Output the [x, y] coordinate of the center of the cell containing the given text.  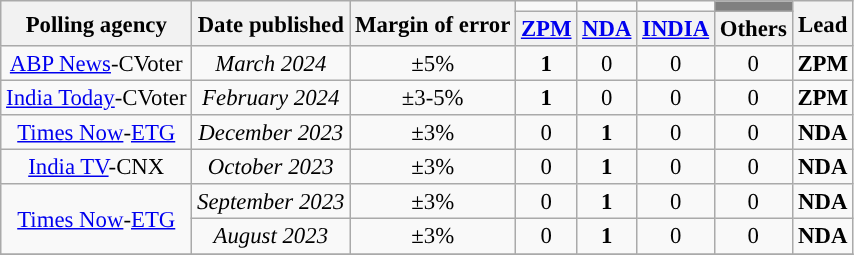
±3-5% [433, 98]
Polling agency [96, 24]
December 2023 [271, 132]
India TV-CNX [96, 168]
February 2024 [271, 98]
Lead [822, 24]
±5% [433, 64]
August 2023 [271, 236]
ABP News-CVoter [96, 64]
India Today-CVoter [96, 98]
October 2023 [271, 168]
Date published [271, 24]
Margin of error [433, 24]
Others [753, 30]
September 2023 [271, 202]
March 2024 [271, 64]
INDIA [676, 30]
